Scan for the cell matching the given text and deliver its [x, y] coordinate at center. 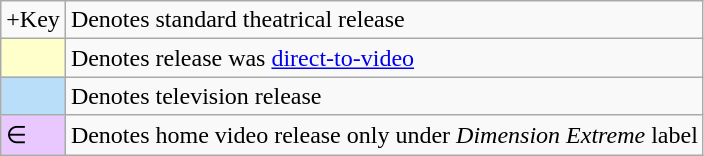
Denotes standard theatrical release [384, 20]
Denotes home video release only under Dimension Extreme label [384, 135]
Denotes release was direct-to-video [384, 58]
∈ [34, 135]
Denotes television release [384, 96]
+Key [34, 20]
